Search for the cell housing the specified text and yield its (X, Y) center coordinate. 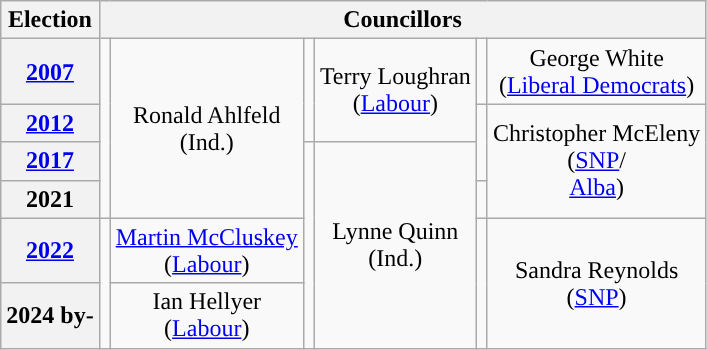
2021 (50, 199)
Christopher McEleny(SNP/Alba) (596, 161)
2022 (50, 250)
2024 by- (50, 316)
Ronald Ahlfeld(Ind.) (206, 128)
2012 (50, 123)
George White(Liberal Democrats) (596, 72)
Ian Hellyer(Labour) (206, 316)
Terry Loughran(Labour) (395, 90)
2017 (50, 161)
2007 (50, 72)
Sandra Reynolds(SNP) (596, 283)
Councillors (402, 20)
Election (50, 20)
Martin McCluskey(Labour) (206, 250)
Lynne Quinn(Ind.) (395, 245)
